Return the [x, y] coordinate for the center point of the cell that contains the specified text.  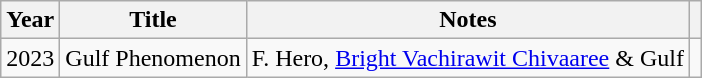
Year [30, 20]
2023 [30, 58]
F. Hero, Bright Vachirawit Chivaaree & Gulf [468, 58]
Gulf Phenomenon [153, 58]
Notes [468, 20]
Title [153, 20]
